Output the (X, Y) coordinate of the center of the cell containing the given text.  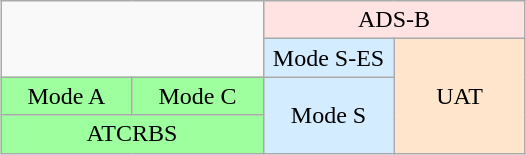
UAT (460, 96)
Mode S-ES (328, 58)
Mode A (66, 96)
Mode C (198, 96)
ADS-B (394, 20)
ATCRBS (132, 134)
Mode S (328, 115)
